Identify which cell holds the provided text, then report its [X, Y] central coordinate. 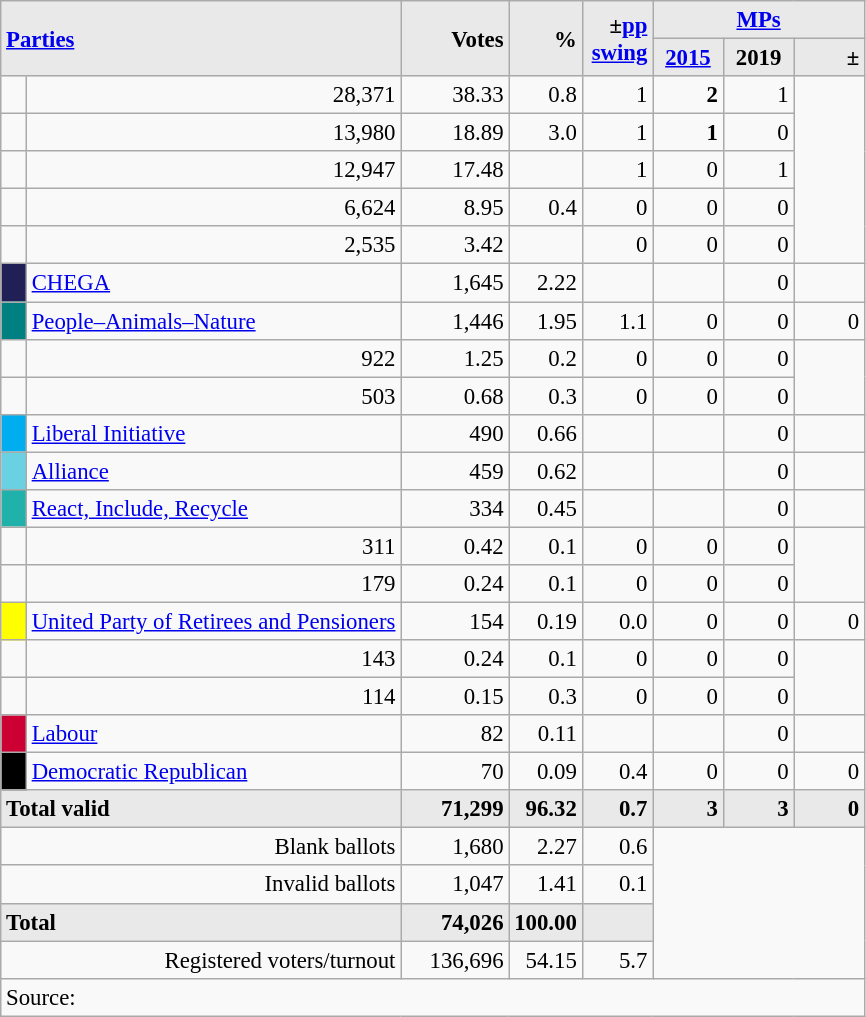
0.68 [455, 396]
Invalid ballots [201, 885]
1,645 [455, 283]
2,535 [213, 245]
0.66 [546, 433]
Labour [213, 734]
0.62 [546, 471]
Votes [455, 38]
1,446 [455, 321]
0.7 [618, 809]
2.27 [546, 847]
± [830, 58]
922 [213, 358]
0.45 [546, 509]
12,947 [213, 170]
503 [213, 396]
CHEGA [213, 283]
82 [455, 734]
0.2 [546, 358]
0.42 [455, 546]
Blank ballots [201, 847]
Parties [201, 38]
0.6 [618, 847]
154 [455, 621]
1.1 [618, 321]
3.0 [546, 133]
0.0 [618, 621]
Democratic Republican [213, 772]
114 [213, 697]
8.95 [455, 208]
People–Animals–Nature [213, 321]
179 [213, 584]
28,371 [213, 95]
United Party of Retirees and Pensioners [213, 621]
0.09 [546, 772]
0.19 [546, 621]
334 [455, 509]
54.15 [546, 960]
1,680 [455, 847]
MPs [759, 20]
38.33 [455, 95]
Registered voters/turnout [201, 960]
13,980 [213, 133]
2019 [758, 58]
Liberal Initiative [213, 433]
71,299 [455, 809]
2.22 [546, 283]
1.95 [546, 321]
311 [213, 546]
% [546, 38]
React, Include, Recycle [213, 509]
74,026 [455, 922]
2015 [688, 58]
96.32 [546, 809]
1.25 [455, 358]
Alliance [213, 471]
6,624 [213, 208]
±pp swing [618, 38]
5.7 [618, 960]
136,696 [455, 960]
0.11 [546, 734]
Total [201, 922]
1,047 [455, 885]
459 [455, 471]
Total valid [201, 809]
2 [688, 95]
100.00 [546, 922]
490 [455, 433]
18.89 [455, 133]
Source: [433, 997]
0.8 [546, 95]
3.42 [455, 245]
70 [455, 772]
143 [213, 659]
17.48 [455, 170]
1.41 [546, 885]
0.15 [455, 697]
